Extract the (x, y) coordinate from the center of the cell holding the provided text.  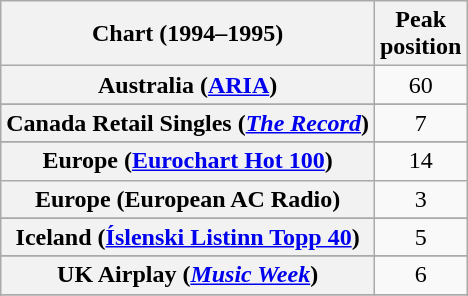
Chart (1994–1995) (188, 34)
Europe (Eurochart Hot 100) (188, 161)
6 (420, 275)
7 (420, 123)
14 (420, 161)
Peakposition (420, 34)
Canada Retail Singles (The Record) (188, 123)
Australia (ARIA) (188, 85)
UK Airplay (Music Week) (188, 275)
Iceland (Íslenski Listinn Topp 40) (188, 237)
3 (420, 199)
5 (420, 237)
60 (420, 85)
Europe (European AC Radio) (188, 199)
